Scan for the cell matching the given text and deliver its (X, Y) coordinate at center. 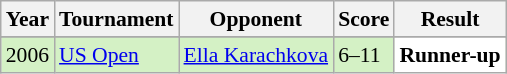
Score (364, 19)
Runner-up (450, 55)
6–11 (364, 55)
Year (28, 19)
Ella Karachkova (256, 55)
Opponent (256, 19)
Tournament (116, 19)
2006 (28, 55)
US Open (116, 55)
Result (450, 19)
